Return the (X, Y) coordinate for the center point of the cell that contains the specified text.  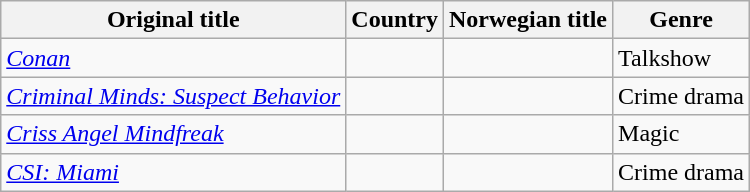
Genre (682, 20)
Norwegian title (528, 20)
Conan (174, 58)
Country (395, 20)
Magic (682, 134)
CSI: Miami (174, 172)
Criss Angel Mindfreak (174, 134)
Talkshow (682, 58)
Original title (174, 20)
Criminal Minds: Suspect Behavior (174, 96)
